Extract the (x, y) coordinate from the center of the cell holding the provided text.  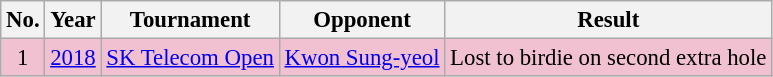
Lost to birdie on second extra hole (608, 58)
Tournament (190, 20)
2018 (73, 58)
Result (608, 20)
1 (23, 58)
Opponent (362, 20)
SK Telecom Open (190, 58)
Year (73, 20)
No. (23, 20)
Kwon Sung-yeol (362, 58)
